Scan for the cell matching the given text and deliver its [X, Y] coordinate at center. 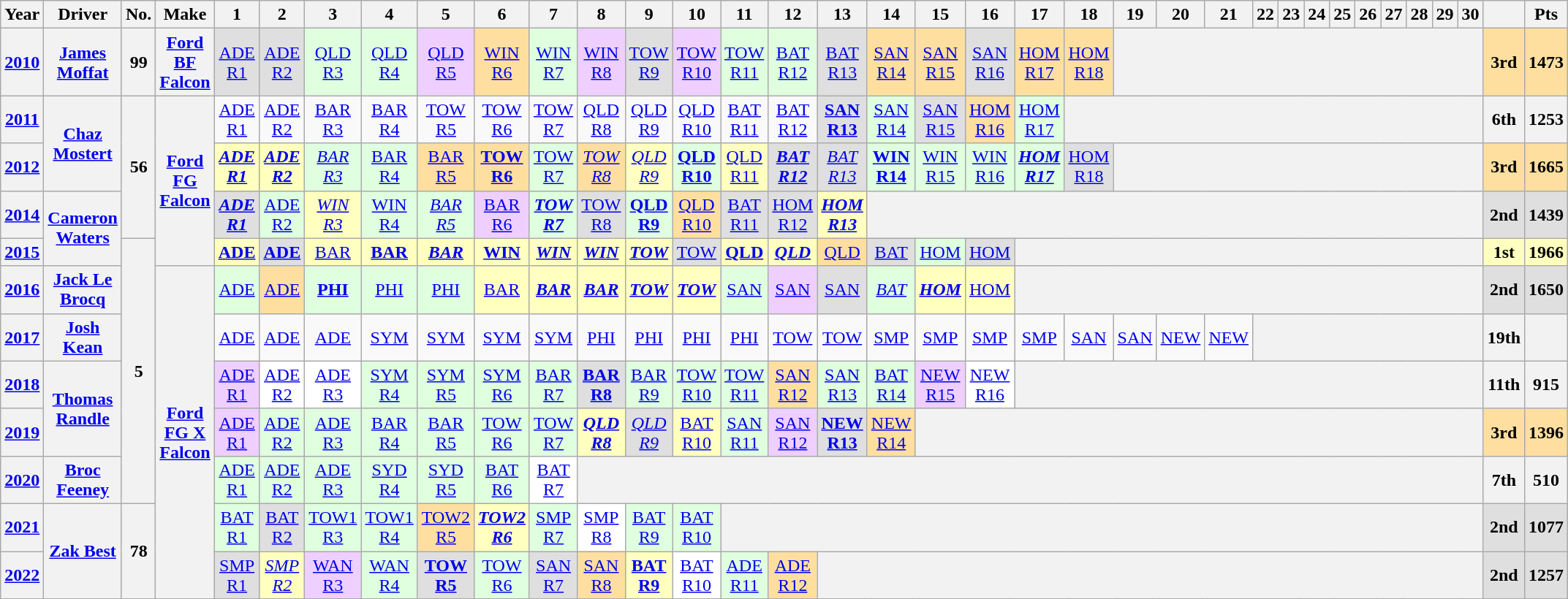
Pts [1547, 15]
NEW R15 [940, 384]
14 [891, 15]
WIN R14 [891, 167]
30 [1471, 15]
NEW R16 [990, 384]
BAR R9 [649, 384]
ADER1 [237, 479]
ADER11 [744, 574]
11th [1504, 384]
12 [792, 15]
2010 [22, 62]
WANR3 [333, 574]
Driver [83, 15]
TOW R9 [649, 62]
TOW1R3 [333, 527]
2 [282, 15]
SANR8 [601, 574]
BATR2 [282, 527]
18 [1089, 15]
BATR1 [237, 527]
SANR11 [744, 432]
TOW2R5 [446, 527]
WIN R15 [940, 167]
29 [1444, 15]
SAN R12 [792, 384]
SMPR8 [601, 527]
15 [940, 15]
BAR R7 [553, 384]
19 [1135, 15]
2014 [22, 215]
WIN R4 [389, 215]
BAT R14 [891, 384]
QLD R5 [446, 62]
78 [138, 551]
6 [502, 15]
Ford BF Falcon [185, 62]
2020 [22, 479]
1439 [1547, 215]
ADER2 [282, 479]
1473 [1547, 62]
13 [842, 15]
SYM R5 [446, 384]
1966 [1547, 252]
BATR7 [553, 479]
WIN R7 [553, 62]
19th [1504, 337]
SANR7 [553, 574]
TOWR7 [553, 432]
2019 [22, 432]
Year [22, 15]
SYDR5 [446, 479]
4 [389, 15]
HOM R16 [990, 120]
22 [1266, 15]
ADER3 [333, 479]
11 [744, 15]
SYDR4 [389, 479]
2018 [22, 384]
SMPR1 [237, 574]
2022 [22, 574]
NEWR13 [842, 432]
SMPR7 [553, 527]
6th [1504, 120]
TOWR5 [446, 574]
56 [138, 167]
No. [138, 15]
Cameron Waters [83, 228]
7th [1504, 479]
SAN R16 [990, 62]
Josh Kean [83, 337]
TOW2R6 [502, 527]
SYM R4 [389, 384]
SANR12 [792, 432]
23 [1291, 15]
3 [333, 15]
Thomas Randle [83, 408]
7 [553, 15]
8 [601, 15]
26 [1368, 15]
Jack Le Brocq [83, 289]
1253 [1547, 120]
SYM R6 [502, 384]
BARR4 [389, 432]
510 [1547, 479]
Zak Best [83, 551]
2021 [22, 527]
Chaz Mostert [83, 143]
24 [1317, 15]
1 [237, 15]
21 [1229, 15]
WIN R16 [990, 167]
1396 [1547, 432]
NEWR14 [891, 432]
QLD R11 [744, 167]
TOW R5 [446, 120]
QLD R4 [389, 62]
9 [649, 15]
10 [696, 15]
Broc Feeney [83, 479]
2011 [22, 120]
99 [138, 62]
BAR R8 [601, 384]
HOM R13 [842, 215]
2016 [22, 289]
Ford FG X Falcon [185, 432]
WIN R8 [601, 62]
1665 [1547, 167]
BATR6 [502, 479]
1257 [1547, 574]
QLD R3 [333, 62]
Make [185, 15]
1650 [1547, 289]
27 [1393, 15]
ADER12 [792, 574]
TOW1R4 [389, 527]
BARR5 [446, 432]
WIN R3 [333, 215]
James Moffat [83, 62]
WIN R6 [502, 62]
25 [1342, 15]
Ford FG Falcon [185, 181]
16 [990, 15]
SMPR2 [282, 574]
20 [1181, 15]
28 [1420, 15]
915 [1547, 384]
WANR4 [389, 574]
HOM R12 [792, 215]
1077 [1547, 527]
BAR R6 [502, 215]
2017 [22, 337]
1st [1504, 252]
2012 [22, 167]
17 [1039, 15]
2015 [22, 252]
